Identify which cell holds the provided text, then report its [X, Y] central coordinate. 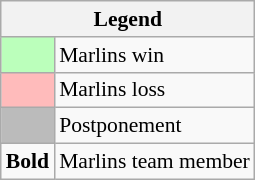
Marlins loss [154, 90]
Marlins win [154, 55]
Marlins team member [154, 162]
Postponement [154, 126]
Bold [28, 162]
Legend [128, 19]
